Identify which cell holds the provided text, then report its [X, Y] central coordinate. 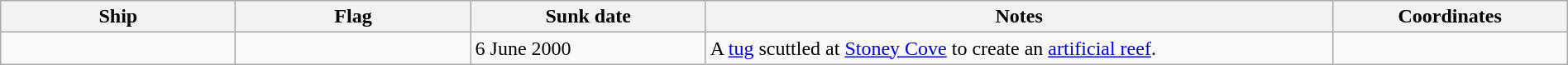
Coordinates [1450, 17]
A tug scuttled at Stoney Cove to create an artificial reef. [1019, 48]
Sunk date [588, 17]
Flag [353, 17]
Ship [118, 17]
6 June 2000 [588, 48]
Notes [1019, 17]
